For the text-containing cell, return its midpoint in (X, Y) coordinate format. 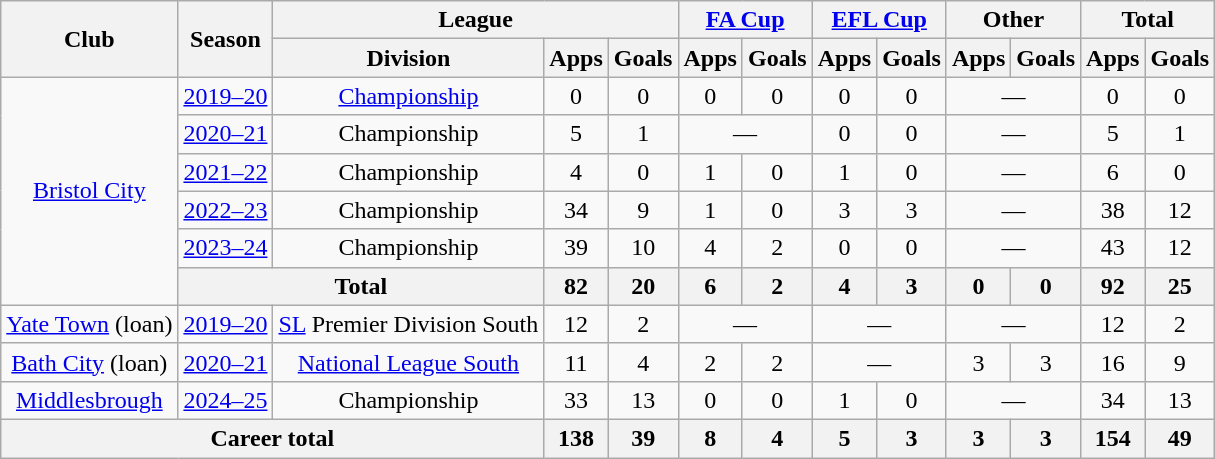
49 (1180, 438)
Middlesbrough (90, 400)
Bristol City (90, 191)
EFL Cup (879, 20)
FA Cup (745, 20)
138 (576, 438)
Club (90, 39)
2024–25 (226, 400)
38 (1113, 210)
11 (576, 362)
33 (576, 400)
25 (1180, 286)
2022–23 (226, 210)
10 (643, 248)
16 (1113, 362)
Career total (272, 438)
Division (408, 58)
154 (1113, 438)
2023–24 (226, 248)
43 (1113, 248)
League (476, 20)
82 (576, 286)
SL Premier Division South (408, 324)
20 (643, 286)
Bath City (loan) (90, 362)
Season (226, 39)
8 (710, 438)
92 (1113, 286)
Other (1013, 20)
Yate Town (loan) (90, 324)
National League South (408, 362)
2021–22 (226, 172)
